Extract the (X, Y) coordinate from the center of the cell holding the provided text.  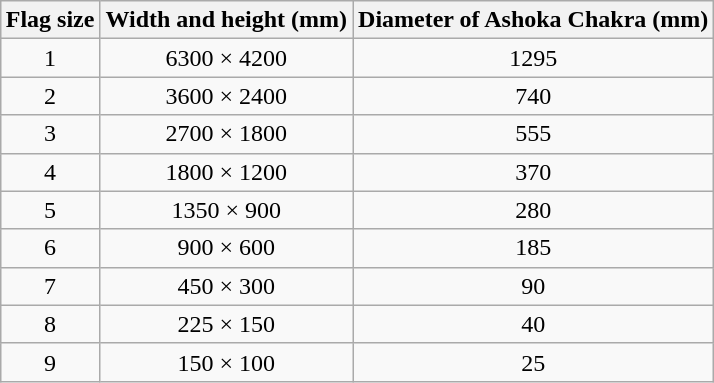
185 (534, 248)
Width and height (mm) (226, 20)
1 (50, 58)
6 (50, 248)
450 × 300 (226, 286)
9 (50, 362)
555 (534, 134)
1295 (534, 58)
3600 × 2400 (226, 96)
8 (50, 324)
370 (534, 172)
4 (50, 172)
740 (534, 96)
Flag size (50, 20)
280 (534, 210)
225 × 150 (226, 324)
7 (50, 286)
6300 × 4200 (226, 58)
Diameter of Ashoka Chakra (mm) (534, 20)
5 (50, 210)
1800 × 1200 (226, 172)
150 × 100 (226, 362)
40 (534, 324)
2 (50, 96)
90 (534, 286)
1350 × 900 (226, 210)
900 × 600 (226, 248)
2700 × 1800 (226, 134)
3 (50, 134)
25 (534, 362)
